Capture the cell that displays the provided text and extract its (x, y) central coordinate. 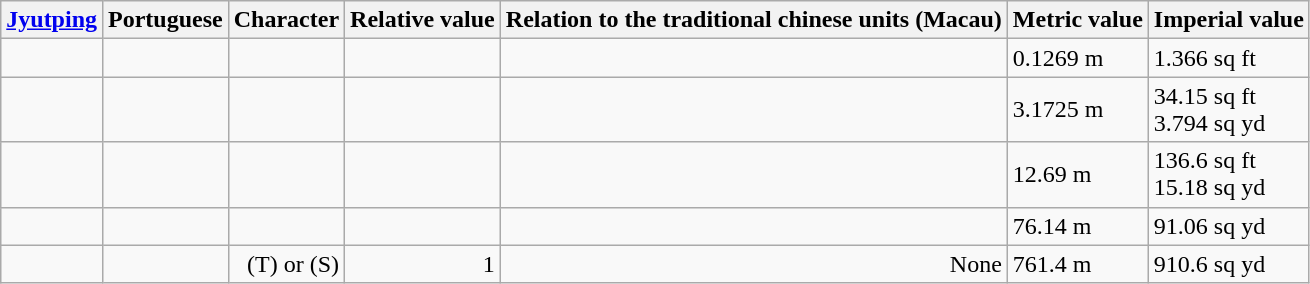
Relative value (423, 20)
1.366 sq ft (1228, 58)
Jyutping (52, 20)
136.6 sq ft15.18 sq yd (1228, 174)
761.4 m (1078, 264)
Character (286, 20)
12.69 m (1078, 174)
Portuguese (166, 20)
(T) or (S) (286, 264)
1 (423, 264)
Metric value (1078, 20)
Imperial value (1228, 20)
3.1725 m (1078, 110)
Relation to the traditional chinese units (Macau) (754, 20)
0.1269 m (1078, 58)
910.6 sq yd (1228, 264)
34.15 sq ft3.794 sq yd (1228, 110)
76.14 m (1078, 226)
91.06 sq yd (1228, 226)
None (754, 264)
